Capture the cell that displays the provided text and extract its (x, y) central coordinate. 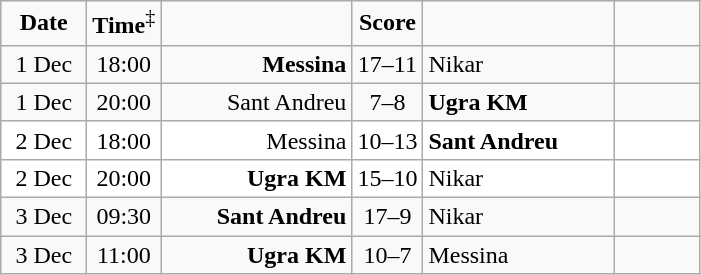
7–8 (388, 102)
17–11 (388, 64)
09:30 (124, 217)
Time‡ (124, 24)
10–7 (388, 255)
17–9 (388, 217)
Score (388, 24)
Date (44, 24)
11:00 (124, 255)
15–10 (388, 178)
10–13 (388, 140)
